Output the (x, y) coordinate of the center of the cell containing the given text.  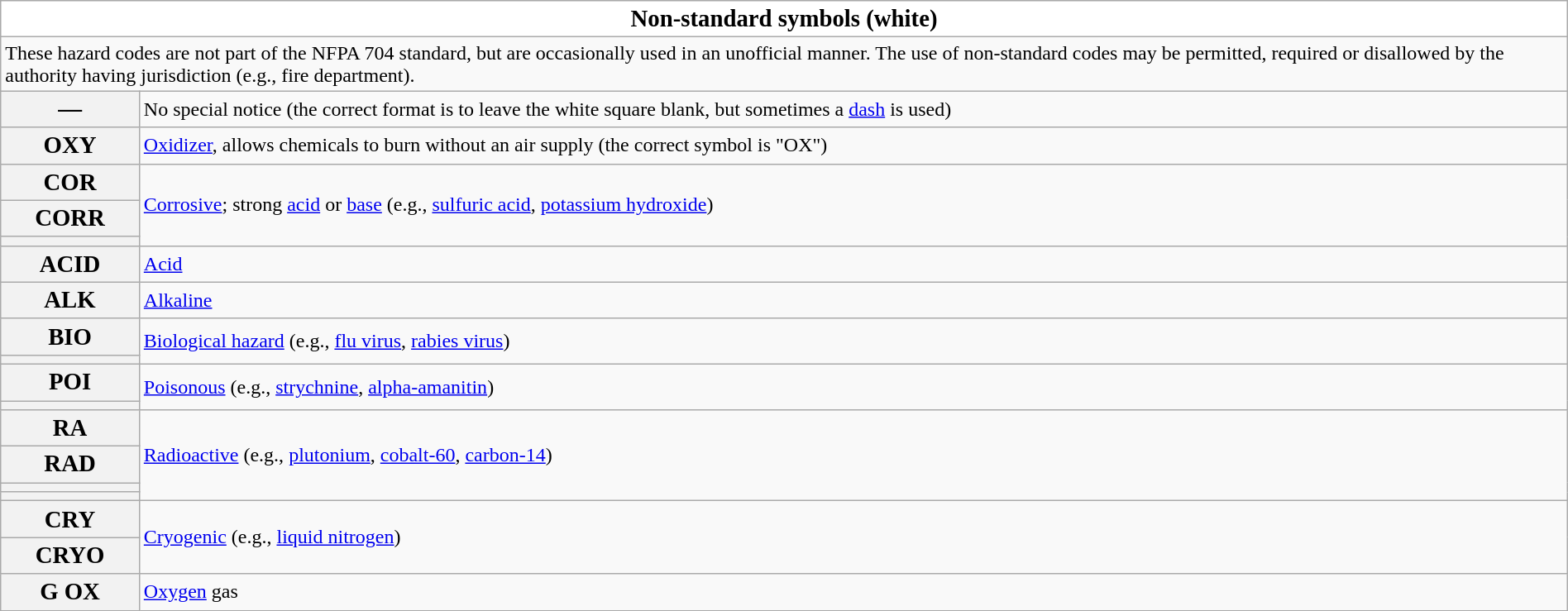
Acid (853, 264)
RAD (70, 465)
RA (70, 428)
G OX (70, 592)
Radioactive (e.g., plutonium, cobalt-60, carbon-14) (853, 456)
ACID (70, 264)
Oxygen gas (853, 592)
CRYO (70, 556)
Cryogenic (e.g., liquid nitrogen) (853, 537)
Alkaline (853, 300)
Non-standard symbols (white) (784, 19)
Poisonous (e.g., strychnine, alpha-amanitin) (853, 387)
CORR (70, 218)
OXY (70, 146)
Oxidizer, allows chemicals to burn without an air supply (the correct symbol is "OX") (853, 146)
BIO (70, 337)
Corrosive; strong acid or base (e.g., sulfuric acid, potassium hydroxide) (853, 205)
CRY (70, 519)
No special notice (the correct format is to leave the white square blank, but sometimes a dash is used) (853, 109)
COR (70, 182)
POI (70, 382)
ALK (70, 300)
— (70, 109)
Biological hazard (e.g., flu virus, rabies virus) (853, 341)
